From the cell containing the given text, extract its center point as (x, y) coordinate. 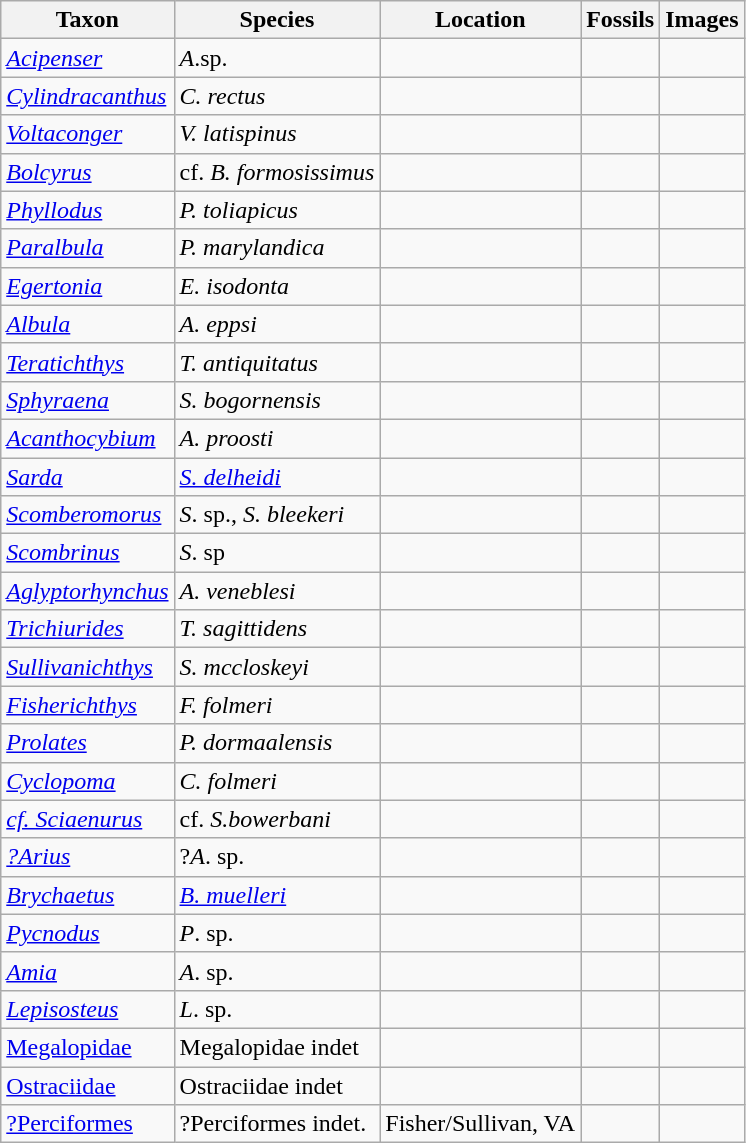
?Arius (88, 857)
Fossils (620, 20)
Prolates (88, 743)
Teratichthys (88, 362)
Phyllodus (88, 210)
P. sp. (277, 933)
B. muelleri (277, 895)
Aglyptorhynchus (88, 591)
S. delheidi (277, 477)
Scombrinus (88, 553)
L. sp. (277, 1009)
Fisherichthys (88, 705)
Sarda (88, 477)
C. folmeri (277, 781)
Ostraciidae indet (277, 1085)
Images (702, 20)
Acipenser (88, 58)
Pycnodus (88, 933)
S. mccloskeyi (277, 667)
cf. Sciaenurus (88, 819)
?Perciformes (88, 1124)
?A. sp. (277, 857)
T. antiquitatus (277, 362)
Taxon (88, 20)
P. dormaalensis (277, 743)
V. latispinus (277, 134)
Cylindracanthus (88, 96)
Ostraciidae (88, 1085)
cf. B. formosissimus (277, 172)
Sphyraena (88, 400)
Brychaetus (88, 895)
T. sagittidens (277, 629)
Trichiurides (88, 629)
?Perciformes indet. (277, 1124)
Voltaconger (88, 134)
Species (277, 20)
A. sp. (277, 971)
S. sp (277, 553)
E. isodonta (277, 286)
A. veneblesi (277, 591)
Lepisosteus (88, 1009)
C. rectus (277, 96)
Bolcyrus (88, 172)
P. toliapicus (277, 210)
S. sp., S. bleekeri (277, 515)
Egertonia (88, 286)
A. eppsi (277, 324)
Megalopidae indet (277, 1047)
Scomberomorus (88, 515)
cf. S.bowerbani (277, 819)
Acanthocybium (88, 438)
Fisher/Sullivan, VA (480, 1124)
Cyclopoma (88, 781)
Paralbula (88, 248)
A.sp. (277, 58)
A. proosti (277, 438)
Megalopidae (88, 1047)
Amia (88, 971)
Location (480, 20)
Sullivanichthys (88, 667)
S. bogornensis (277, 400)
P. marylandica (277, 248)
F. folmeri (277, 705)
Albula (88, 324)
